Return the [X, Y] coordinate for the center point of the cell that contains the specified text.  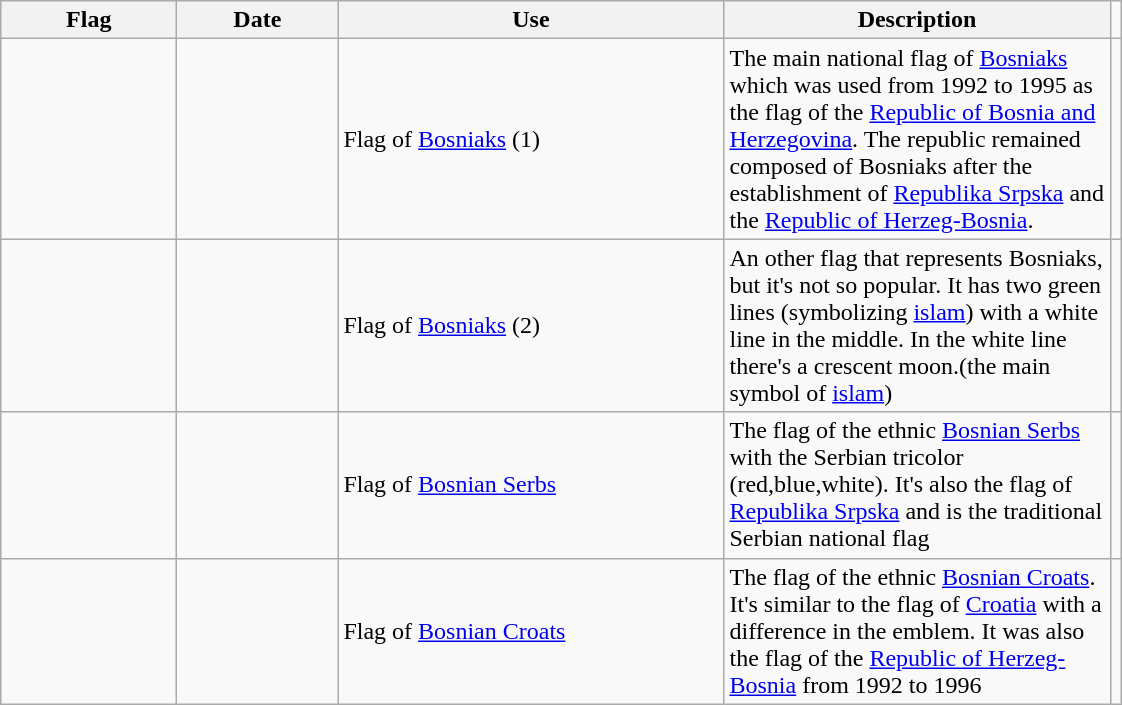
Flag of Bosnian Croats [531, 631]
Flag of Bosnian Serbs [531, 485]
Description [917, 20]
Date [258, 20]
Flag of Bosniaks (2) [531, 326]
Use [531, 20]
Flag of Bosniaks (1) [531, 139]
Flag [89, 20]
